Detect which cell encompasses the target text, then output its [X, Y] center coordinate. 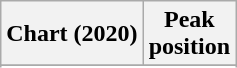
Chart (2020) [72, 34]
Peakposition [189, 34]
